Scan for the cell matching the given text and deliver its (x, y) coordinate at center. 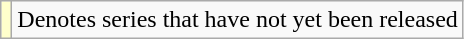
Denotes series that have not yet been released (238, 20)
